Scan for the cell matching the given text and deliver its [X, Y] coordinate at center. 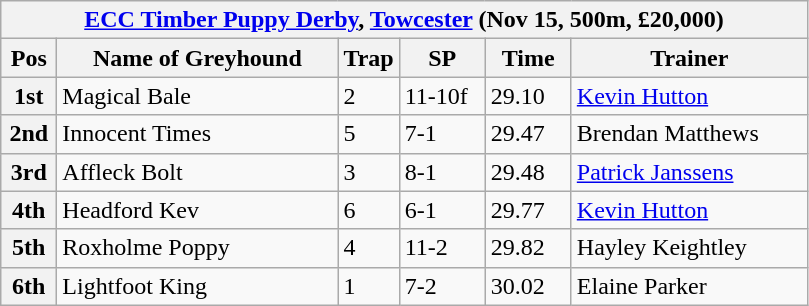
Brendan Matthews [689, 134]
Pos [29, 58]
29.10 [528, 96]
1 [368, 286]
Roxholme Poppy [198, 248]
6th [29, 286]
4th [29, 210]
Patrick Janssens [689, 172]
11-2 [442, 248]
4 [368, 248]
2nd [29, 134]
ECC Timber Puppy Derby, Towcester (Nov 15, 500m, £20,000) [404, 20]
2 [368, 96]
Magical Bale [198, 96]
Time [528, 58]
Hayley Keightley [689, 248]
Elaine Parker [689, 286]
3 [368, 172]
1st [29, 96]
6-1 [442, 210]
29.77 [528, 210]
SP [442, 58]
11-10f [442, 96]
Trap [368, 58]
Innocent Times [198, 134]
Affleck Bolt [198, 172]
7-1 [442, 134]
Trainer [689, 58]
6 [368, 210]
Name of Greyhound [198, 58]
7-2 [442, 286]
29.48 [528, 172]
5 [368, 134]
3rd [29, 172]
29.82 [528, 248]
Lightfoot King [198, 286]
8-1 [442, 172]
5th [29, 248]
Headford Kev [198, 210]
30.02 [528, 286]
29.47 [528, 134]
